Return the [x, y] coordinate for the center point of the cell that contains the specified text.  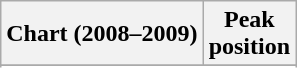
Chart (2008–2009) [102, 34]
Peakposition [249, 34]
